Find where the given text appears and provide that cell's center as [X, Y] coordinate. 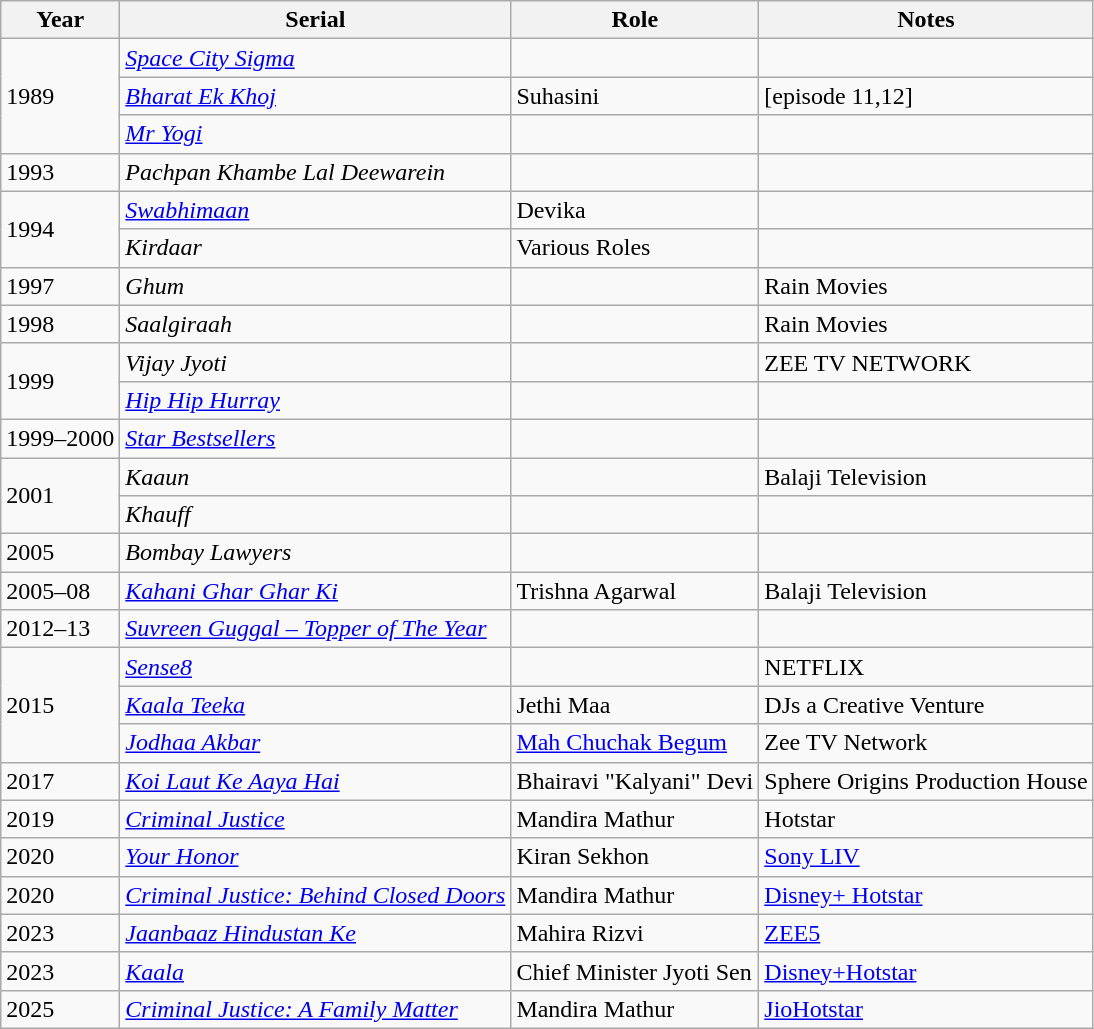
Hip Hip Hurray [316, 400]
1994 [60, 229]
Vijay Jyoti [316, 362]
[episode 11,12] [926, 96]
2019 [60, 819]
Disney+Hotstar [926, 971]
Sense8 [316, 667]
2001 [60, 496]
Ghum [316, 286]
JioHotstar [926, 1009]
DJs a Creative Venture [926, 705]
2005 [60, 553]
Devika [635, 210]
Kaala Teeka [316, 705]
Jodhaa Akbar [316, 743]
Bharat Ek Khoj [316, 96]
2012–13 [60, 629]
Star Bestsellers [316, 438]
Criminal Justice: Behind Closed Doors [316, 895]
Notes [926, 20]
1997 [60, 286]
2025 [60, 1009]
Jethi Maa [635, 705]
Kaaun [316, 477]
Mah Chuchak Begum [635, 743]
2017 [60, 781]
Criminal Justice [316, 819]
2015 [60, 705]
Serial [316, 20]
Sphere Origins Production House [926, 781]
Criminal Justice: A Family Matter [316, 1009]
Khauff [316, 515]
Bombay Lawyers [316, 553]
Pachpan Khambe Lal Deewarein [316, 172]
Saalgiraah [316, 324]
Bhairavi "Kalyani" Devi [635, 781]
1999–2000 [60, 438]
Hotstar [926, 819]
Various Roles [635, 248]
1993 [60, 172]
Your Honor [316, 857]
Mr Yogi [316, 134]
Role [635, 20]
Year [60, 20]
Suvreen Guggal – Topper of The Year [316, 629]
Swabhimaan [316, 210]
Jaanbaaz Hindustan Ke [316, 933]
1989 [60, 96]
Space City Sigma [316, 58]
1998 [60, 324]
NETFLIX [926, 667]
Trishna Agarwal [635, 591]
Sony LIV [926, 857]
2005–08 [60, 591]
1999 [60, 381]
Zee TV Network [926, 743]
Kaala [316, 971]
Koi Laut Ke Aaya Hai [316, 781]
ZEE5 [926, 933]
ZEE TV NETWORK [926, 362]
Mahira Rizvi [635, 933]
Disney+ Hotstar [926, 895]
Kiran Sekhon [635, 857]
Suhasini [635, 96]
Kirdaar [316, 248]
Kahani Ghar Ghar Ki [316, 591]
Chief Minister Jyoti Sen [635, 971]
